For the text-containing cell, return its midpoint in (X, Y) coordinate format. 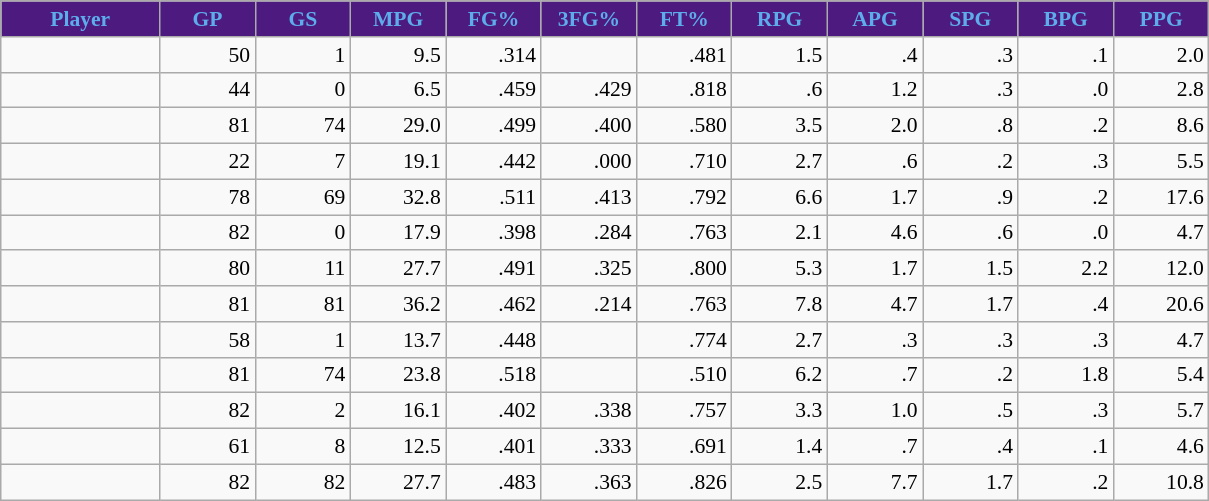
.792 (684, 197)
APG (874, 19)
8.6 (1161, 126)
80 (208, 269)
7 (302, 162)
10.8 (1161, 482)
1.4 (780, 447)
5.5 (1161, 162)
1.8 (1066, 375)
1.0 (874, 411)
12.0 (1161, 269)
.338 (588, 411)
.483 (494, 482)
2.1 (780, 233)
.413 (588, 197)
SPG (970, 19)
.400 (588, 126)
.499 (494, 126)
7.7 (874, 482)
23.8 (398, 375)
.5 (970, 411)
5.7 (1161, 411)
.333 (588, 447)
8 (302, 447)
.774 (684, 340)
78 (208, 197)
3.3 (780, 411)
.448 (494, 340)
19.1 (398, 162)
.314 (494, 55)
11 (302, 269)
.000 (588, 162)
58 (208, 340)
17.9 (398, 233)
.491 (494, 269)
12.5 (398, 447)
PPG (1161, 19)
FG% (494, 19)
.710 (684, 162)
.510 (684, 375)
.800 (684, 269)
22 (208, 162)
BPG (1066, 19)
2.2 (1066, 269)
.8 (970, 126)
.826 (684, 482)
6.2 (780, 375)
.402 (494, 411)
.462 (494, 304)
.757 (684, 411)
44 (208, 90)
GP (208, 19)
36.2 (398, 304)
.691 (684, 447)
61 (208, 447)
2.8 (1161, 90)
.214 (588, 304)
1.2 (874, 90)
Player (80, 19)
MPG (398, 19)
2 (302, 411)
.325 (588, 269)
2.5 (780, 482)
.363 (588, 482)
RPG (780, 19)
5.3 (780, 269)
32.8 (398, 197)
13.7 (398, 340)
.511 (494, 197)
.398 (494, 233)
69 (302, 197)
.580 (684, 126)
17.6 (1161, 197)
.401 (494, 447)
.459 (494, 90)
.481 (684, 55)
3.5 (780, 126)
.284 (588, 233)
GS (302, 19)
29.0 (398, 126)
50 (208, 55)
7.8 (780, 304)
5.4 (1161, 375)
FT% (684, 19)
.9 (970, 197)
6.5 (398, 90)
6.6 (780, 197)
20.6 (1161, 304)
9.5 (398, 55)
3FG% (588, 19)
.818 (684, 90)
.442 (494, 162)
.518 (494, 375)
.429 (588, 90)
16.1 (398, 411)
